Scan for the cell matching the given text and deliver its (X, Y) coordinate at center. 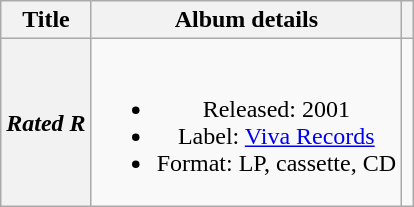
Title (46, 20)
Album details (246, 20)
Released: 2001Label: Viva RecordsFormat: LP, cassette, CD (246, 122)
Rated R (46, 122)
